Extract the (X, Y) coordinate from the center of the cell holding the provided text.  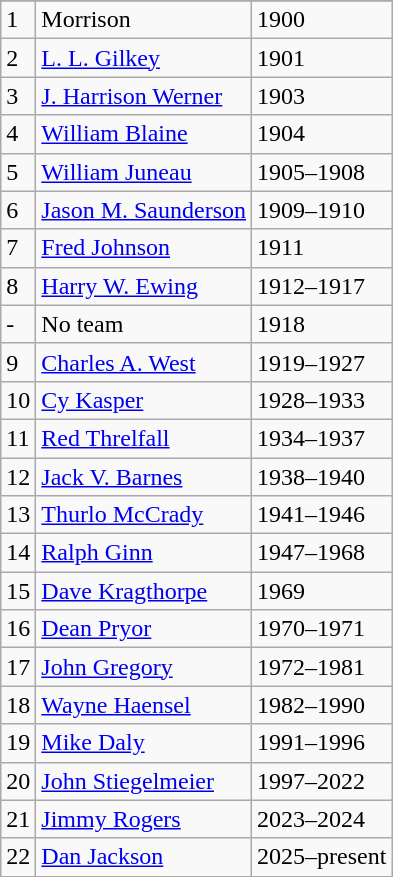
Charles A. West (144, 362)
1901 (322, 58)
J. Harrison Werner (144, 96)
18 (18, 705)
1903 (322, 96)
17 (18, 667)
2023–2024 (322, 819)
John Gregory (144, 667)
2025–present (322, 857)
15 (18, 591)
Jimmy Rogers (144, 819)
14 (18, 553)
2 (18, 58)
3 (18, 96)
William Juneau (144, 172)
1991–1996 (322, 743)
Jason M. Saunderson (144, 210)
Dean Pryor (144, 629)
22 (18, 857)
6 (18, 210)
Jack V. Barnes (144, 477)
- (18, 324)
1934–1937 (322, 438)
1919–1927 (322, 362)
1900 (322, 20)
Mike Daly (144, 743)
John Stiegelmeier (144, 781)
1904 (322, 134)
1969 (322, 591)
13 (18, 515)
Wayne Haensel (144, 705)
8 (18, 286)
Thurlo McCrady (144, 515)
1912–1917 (322, 286)
William Blaine (144, 134)
1982–1990 (322, 705)
1972–1981 (322, 667)
20 (18, 781)
19 (18, 743)
1947–1968 (322, 553)
21 (18, 819)
L. L. Gilkey (144, 58)
12 (18, 477)
No team (144, 324)
1911 (322, 248)
1918 (322, 324)
1905–1908 (322, 172)
Fred Johnson (144, 248)
16 (18, 629)
Dan Jackson (144, 857)
Dave Kragthorpe (144, 591)
1 (18, 20)
10 (18, 400)
1970–1971 (322, 629)
11 (18, 438)
1938–1940 (322, 477)
1941–1946 (322, 515)
Red Threlfall (144, 438)
5 (18, 172)
1928–1933 (322, 400)
4 (18, 134)
9 (18, 362)
Ralph Ginn (144, 553)
Harry W. Ewing (144, 286)
Cy Kasper (144, 400)
1909–1910 (322, 210)
Morrison (144, 20)
1997–2022 (322, 781)
7 (18, 248)
